Extract the [x, y] coordinate from the center of the cell holding the provided text.  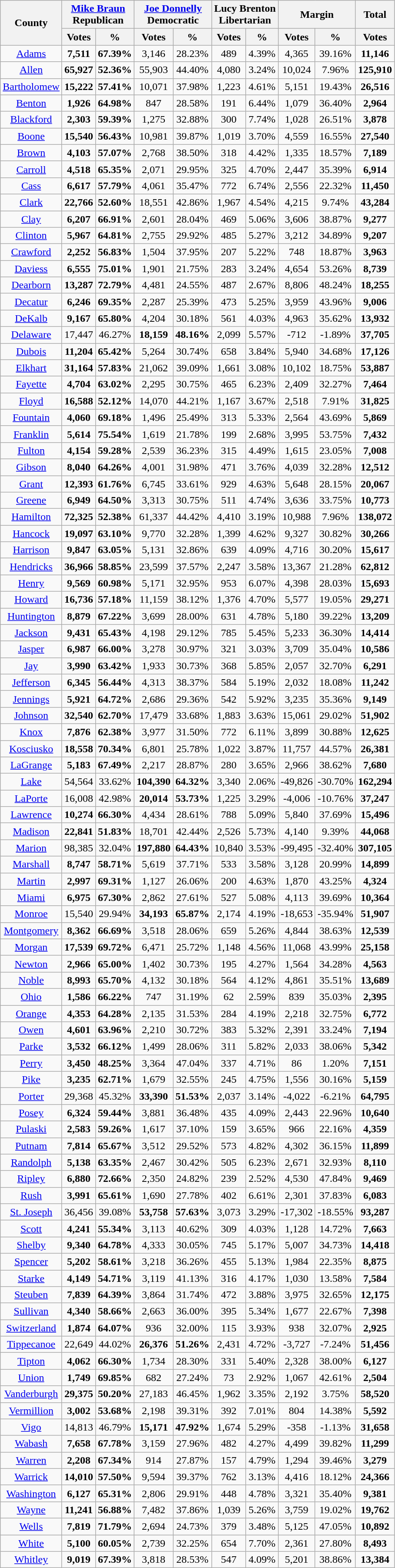
33.62% [115, 782]
27,183 [154, 1394]
25.39% [192, 302]
5.85% [262, 666]
3,899 [297, 732]
4,353 [78, 1014]
5,648 [297, 484]
2,518 [297, 401]
2,099 [229, 335]
69.18% [115, 417]
3.76% [262, 467]
51.26% [192, 1344]
6,772 [375, 1014]
1,128 [297, 1228]
39.09% [192, 368]
2,925 [375, 1328]
19.05% [335, 600]
6,555 [78, 269]
6,975 [78, 897]
1,967 [229, 202]
65.31% [115, 1493]
Owen [31, 1030]
13,689 [375, 980]
4,149 [78, 1278]
325 [229, 169]
58.85% [115, 567]
2,198 [154, 1411]
316 [229, 1278]
71.79% [115, 1526]
533 [229, 864]
24,366 [375, 1477]
34.73% [335, 1245]
38.62% [335, 765]
3,606 [297, 219]
245 [229, 1080]
3,709 [297, 649]
18.75% [335, 368]
29,271 [375, 600]
19.02% [335, 1510]
682 [154, 1378]
37.83% [335, 1195]
-1.13% [335, 1427]
25,158 [375, 947]
62.71% [115, 1080]
2,395 [375, 997]
29.91% [192, 1493]
30.42% [192, 1162]
62.70% [115, 715]
44,068 [375, 831]
Newton [31, 964]
52.60% [115, 202]
57.79% [115, 186]
2,671 [297, 1162]
LaPorte [31, 798]
-4,006 [297, 798]
2,301 [297, 1195]
584 [229, 682]
1,674 [229, 1427]
448 [229, 1493]
31.98% [192, 467]
-6.21% [335, 1096]
3,279 [375, 1460]
1,883 [229, 715]
32.88% [192, 120]
35.47% [192, 186]
6,949 [78, 500]
Shelby [31, 1245]
2,806 [154, 1493]
1,079 [297, 103]
35.03% [335, 997]
2,057 [297, 666]
659 [229, 931]
3.93% [262, 1328]
6.74% [262, 186]
4,530 [297, 1179]
485 [229, 236]
3.63% [262, 715]
7,008 [375, 450]
26.06% [192, 881]
33.24% [335, 1030]
4.42% [262, 153]
County [31, 23]
Hancock [31, 534]
35.40% [335, 1493]
Hendricks [31, 567]
4.72% [262, 1344]
1,679 [154, 1080]
67.30% [115, 897]
473 [229, 302]
39.08% [115, 1212]
5,131 [154, 550]
31,825 [375, 401]
36.40% [335, 103]
Franklin [31, 434]
60.98% [115, 583]
-49,826 [297, 782]
15,222 [78, 87]
2.67% [262, 285]
3,636 [297, 500]
125,910 [375, 70]
337 [229, 1063]
5.13% [262, 1261]
785 [229, 633]
17,447 [78, 335]
16,008 [78, 798]
26,376 [154, 1344]
22,766 [78, 202]
2,556 [297, 186]
64.72% [115, 699]
6,745 [154, 484]
18.57% [335, 153]
280 [229, 765]
14,418 [375, 1245]
Daviess [31, 269]
1,496 [154, 417]
4.75% [262, 1080]
33.75% [335, 500]
5,264 [154, 351]
1,984 [297, 1261]
17,539 [78, 947]
Clark [31, 202]
9,770 [154, 534]
4.39% [262, 53]
59.26% [115, 1129]
60.05% [115, 1543]
86 [297, 1063]
39.82% [335, 1444]
Dearborn [31, 285]
7,511 [78, 53]
307,105 [375, 848]
966 [297, 1129]
547 [229, 1560]
30.20% [335, 550]
7.91% [335, 401]
72.66% [115, 1179]
35.36% [335, 699]
36,456 [78, 1212]
Marshall [31, 864]
Wells [31, 1526]
4,113 [297, 897]
66.69% [115, 931]
7,680 [375, 765]
3.19% [262, 517]
10,024 [297, 70]
4,198 [154, 633]
32.93% [335, 1162]
10,640 [375, 1113]
1.20% [335, 1063]
Wayne [31, 1510]
Martin [31, 881]
52.36% [115, 70]
18,558 [78, 748]
9,569 [78, 583]
4,061 [154, 186]
Vanderburgh [31, 1394]
573 [229, 1146]
43.96% [335, 302]
1,275 [154, 120]
3,959 [297, 302]
23.05% [335, 450]
197,880 [154, 848]
Starke [31, 1278]
2,217 [154, 765]
5,100 [78, 1543]
29.52% [192, 1146]
1,586 [78, 997]
-7.24% [335, 1344]
2,443 [297, 1113]
157 [229, 1460]
1,619 [154, 434]
52.12% [115, 401]
7,189 [375, 153]
38.63% [335, 931]
4,563 [375, 964]
64.28% [115, 1014]
25.49% [192, 417]
2,964 [375, 103]
311 [229, 1047]
38.86% [335, 1560]
511 [229, 500]
6,617 [78, 186]
Orange [31, 1014]
5.32% [262, 1030]
5.27% [262, 236]
3.08% [262, 368]
Steuben [31, 1295]
32.70% [335, 666]
20,014 [154, 798]
2,247 [229, 567]
315 [229, 450]
5,921 [78, 699]
18,551 [154, 202]
6,291 [375, 666]
39.46% [335, 1460]
Washington [31, 1493]
138,072 [375, 517]
9,207 [375, 236]
30.97% [192, 649]
69.31% [115, 881]
Lucy BrentonLibertarian [245, 15]
4,398 [297, 583]
7,663 [375, 1228]
64.50% [115, 500]
53.68% [115, 1411]
639 [229, 550]
98,385 [78, 848]
27.24% [192, 1378]
4.71% [262, 1063]
1,926 [78, 103]
1,499 [154, 1047]
455 [229, 1261]
2,564 [297, 417]
39.31% [192, 1411]
3,995 [297, 434]
Morgan [31, 947]
10,102 [297, 368]
42.86% [192, 202]
39.16% [335, 53]
7,658 [78, 1444]
5,183 [78, 765]
762 [229, 1477]
31.50% [192, 732]
Total [375, 15]
30.82% [335, 534]
22,841 [78, 831]
-35.94% [335, 914]
Montgomery [31, 931]
207 [229, 252]
44.40% [192, 70]
Fayette [31, 384]
435 [229, 1113]
5.34% [262, 1311]
29.94% [115, 914]
53,887 [375, 368]
5,007 [297, 1245]
32.27% [335, 384]
1,564 [297, 964]
54.71% [115, 1278]
3,002 [78, 1411]
70.34% [115, 748]
20,067 [375, 484]
7,482 [154, 1510]
Clay [31, 219]
527 [229, 897]
2,071 [154, 169]
2,295 [154, 384]
27.61% [192, 897]
5,151 [297, 87]
4,001 [154, 467]
31.53% [192, 1014]
2,431 [229, 1344]
747 [154, 997]
66.22% [115, 997]
72.79% [115, 285]
-17,302 [297, 1212]
Blackford [31, 120]
2,135 [154, 1014]
7,839 [78, 1295]
5,592 [375, 1411]
9,381 [375, 1493]
5.33% [262, 417]
3,759 [297, 1510]
53.75% [335, 434]
24.82% [192, 1179]
56.88% [115, 1510]
Floyd [31, 401]
3,159 [154, 1444]
9.39% [335, 831]
8,806 [297, 285]
1,399 [229, 534]
2,328 [297, 1361]
9,019 [78, 1560]
7,876 [78, 732]
LaGrange [31, 765]
39.37% [192, 1477]
-30.70% [335, 782]
2,303 [78, 120]
10,071 [154, 87]
1,030 [297, 1278]
4,302 [297, 1146]
3,699 [154, 616]
Brown [31, 153]
Jefferson [31, 682]
11,241 [78, 1510]
4.12% [262, 980]
3,878 [375, 120]
1,148 [229, 947]
10,586 [375, 649]
239 [229, 1179]
Joe DonnellyDemocratic [173, 15]
3.75% [335, 1394]
37.71% [192, 864]
59.28% [115, 450]
804 [297, 1411]
936 [154, 1328]
5.19% [262, 682]
4,359 [375, 1129]
2,032 [297, 682]
2,287 [154, 302]
10,988 [297, 517]
23,599 [154, 567]
561 [229, 318]
46.45% [192, 1394]
Carroll [31, 169]
4,324 [375, 881]
115 [229, 1328]
368 [229, 666]
200 [229, 881]
162,294 [375, 782]
8,110 [375, 1162]
5,125 [297, 1526]
-3,727 [297, 1344]
283 [229, 269]
2,862 [154, 897]
7,464 [375, 384]
564 [229, 980]
13,932 [375, 318]
3,450 [78, 1063]
36.30% [335, 633]
32.00% [192, 1328]
58.71% [115, 864]
3.88% [262, 1295]
Lake [31, 782]
2,686 [154, 699]
1,874 [78, 1328]
65.80% [115, 318]
631 [229, 616]
Harrison [31, 550]
3.14% [262, 1096]
29.36% [192, 699]
4.56% [262, 947]
-712 [297, 335]
Margin [317, 15]
3,073 [229, 1212]
331 [229, 1361]
47.92% [192, 1427]
51.53% [192, 1096]
25.78% [192, 748]
6,914 [375, 169]
2,526 [229, 831]
4,704 [78, 384]
4,080 [229, 70]
14,070 [154, 401]
39.69% [335, 897]
19.43% [335, 87]
63.05% [115, 550]
64,795 [375, 1096]
Crawford [31, 252]
38.37% [192, 682]
6,324 [78, 1113]
42.44% [192, 831]
65.61% [115, 1195]
56.43% [115, 136]
3.48% [262, 1526]
10,981 [154, 136]
3,975 [297, 1295]
4.74% [262, 500]
-99,495 [297, 848]
11,242 [375, 682]
21.78% [192, 434]
48.16% [192, 335]
7,398 [375, 1311]
5,233 [297, 633]
5,869 [375, 417]
27.87% [192, 1460]
Delaware [31, 335]
788 [229, 815]
2,504 [375, 1378]
7.01% [262, 1411]
69.85% [115, 1378]
38.12% [192, 600]
4.17% [262, 1278]
5,967 [78, 236]
3,313 [154, 500]
4,154 [78, 450]
Jennings [31, 699]
63.42% [115, 666]
12,539 [375, 931]
22.67% [335, 1311]
29,368 [78, 1096]
4,204 [154, 318]
13.58% [335, 1278]
32.07% [335, 1328]
2,755 [154, 236]
Porter [31, 1096]
65.00% [115, 964]
10,364 [375, 897]
67.78% [115, 1444]
57.18% [115, 600]
47.04% [192, 1063]
1,933 [154, 666]
4,132 [154, 980]
6,246 [78, 302]
18,701 [154, 831]
14,010 [78, 1477]
37.95% [192, 252]
4,654 [297, 269]
3,212 [297, 236]
47.05% [335, 1526]
929 [229, 484]
3,991 [78, 1195]
Miami [31, 897]
30,266 [375, 534]
51,456 [375, 1344]
748 [297, 252]
2,663 [154, 1311]
29.12% [192, 633]
Huntington [31, 616]
1,335 [297, 153]
26,516 [375, 87]
45.32% [115, 1096]
5,201 [297, 1560]
27.78% [192, 1195]
Pike [31, 1080]
9,847 [78, 550]
16.55% [335, 136]
-10.76% [335, 798]
2,033 [297, 1047]
7,432 [375, 434]
2.92% [262, 1378]
3,532 [78, 1047]
2,210 [154, 1030]
93,287 [375, 1212]
2,218 [297, 1014]
15,617 [375, 550]
28.03% [335, 583]
62,812 [375, 567]
37.98% [192, 87]
44.21% [192, 401]
654 [229, 1543]
4,140 [297, 831]
4,481 [154, 285]
63.10% [115, 534]
Putnam [31, 1146]
13,209 [375, 616]
4,103 [78, 153]
4,365 [297, 53]
52.38% [115, 517]
36.23% [192, 450]
4,313 [154, 682]
5,159 [375, 1080]
3,218 [154, 1261]
14.72% [335, 1228]
37.10% [192, 1129]
61.76% [115, 484]
13,367 [297, 567]
1,022 [229, 748]
28.61% [192, 815]
65.43% [115, 633]
38.87% [335, 219]
64.43% [192, 848]
38.00% [335, 1361]
28.15% [335, 484]
2,361 [297, 1543]
56.83% [115, 252]
300 [229, 120]
8,040 [78, 467]
47.84% [335, 1179]
4,340 [78, 1311]
505 [229, 1162]
3.35% [262, 1394]
57.41% [115, 87]
542 [229, 699]
57.07% [115, 153]
28.58% [192, 103]
36.26% [192, 1261]
DeKalb [31, 318]
59.39% [115, 120]
3,881 [154, 1113]
57.63% [192, 1212]
159 [229, 1129]
35.39% [335, 169]
Warrick [31, 1477]
7.74% [262, 120]
1,617 [154, 1129]
6,880 [78, 1179]
Vermillion [31, 1411]
4,844 [297, 931]
2.59% [262, 997]
4,434 [154, 815]
5,940 [297, 351]
3,977 [154, 732]
Jasper [31, 649]
44.57% [335, 748]
12,625 [375, 732]
11,450 [375, 186]
61,337 [154, 517]
69.35% [115, 302]
9.74% [335, 202]
10,773 [375, 500]
Scott [31, 1228]
2,694 [154, 1526]
Perry [31, 1063]
8,747 [78, 864]
1,677 [297, 1311]
18,159 [154, 335]
9,340 [78, 1245]
19,762 [375, 1510]
15,496 [375, 815]
3,518 [154, 931]
9,469 [375, 1179]
Decatur [31, 302]
35.04% [335, 649]
1,167 [229, 401]
18,255 [375, 285]
3,364 [154, 1063]
42.98% [115, 798]
4.61% [262, 87]
32.04% [115, 848]
4,559 [297, 136]
3,963 [375, 252]
34.68% [335, 351]
Ohio [31, 997]
-32.40% [335, 848]
847 [154, 103]
5,342 [375, 1047]
58,520 [375, 1394]
32.95% [192, 583]
3,146 [154, 53]
17,479 [154, 715]
Johnson [31, 715]
57.50% [115, 1477]
309 [229, 1228]
1,870 [297, 881]
27,540 [375, 136]
67.22% [115, 616]
46.79% [115, 1427]
5.22% [262, 252]
63.96% [115, 1030]
32.65% [335, 1295]
3.84% [262, 351]
33,390 [154, 1096]
938 [297, 1328]
5.09% [262, 815]
14,414 [375, 633]
5,619 [154, 864]
2,252 [78, 252]
48.24% [335, 285]
26,381 [375, 748]
3.70% [262, 136]
2,391 [297, 1030]
22.96% [335, 1113]
2,447 [297, 169]
55,903 [154, 70]
2,583 [78, 1129]
4,333 [154, 1245]
40.62% [192, 1228]
53,758 [154, 1212]
5.45% [262, 633]
5,840 [297, 815]
Warren [31, 1460]
30.05% [192, 1245]
1,661 [229, 368]
65.70% [115, 980]
2,739 [154, 1543]
63.02% [115, 384]
32.55% [192, 1080]
4,215 [297, 202]
10,840 [229, 848]
489 [229, 53]
6.07% [262, 583]
6,801 [154, 748]
24.55% [192, 285]
36.00% [192, 1311]
11,159 [154, 600]
2,192 [297, 1394]
44.42% [192, 517]
33.68% [192, 715]
17,126 [375, 351]
1,294 [297, 1460]
27.80% [335, 1543]
16,736 [78, 600]
30.74% [192, 351]
195 [229, 964]
2,768 [154, 153]
29.92% [192, 236]
33.61% [192, 484]
1,615 [297, 450]
7,819 [78, 1526]
745 [229, 1245]
66.12% [115, 1047]
4,060 [78, 417]
29,375 [78, 1394]
5,138 [78, 1162]
9,594 [154, 1477]
6.61% [262, 1195]
30.16% [335, 1080]
53.73% [192, 798]
11,757 [297, 748]
Whitley [31, 1560]
15,061 [297, 715]
3.13% [262, 1477]
1,556 [297, 1080]
4.79% [262, 1460]
3,278 [154, 649]
58.61% [115, 1261]
14,813 [78, 1427]
5,171 [154, 583]
59.44% [115, 1113]
Howard [31, 600]
27.96% [192, 1444]
64.07% [115, 1328]
313 [229, 417]
4.82% [262, 1146]
Union [31, 1378]
3,113 [154, 1228]
11,204 [78, 351]
1,504 [154, 252]
7,194 [375, 1030]
487 [229, 285]
5.57% [262, 335]
56.44% [115, 682]
30.72% [192, 1030]
482 [229, 1444]
-18.55% [335, 1212]
839 [297, 997]
1,225 [229, 798]
66.91% [115, 219]
28.87% [192, 765]
43.25% [335, 881]
Gibson [31, 467]
2,037 [229, 1096]
2,409 [297, 384]
3,864 [154, 1295]
Noble [31, 980]
191 [229, 103]
3,990 [78, 666]
471 [229, 467]
4,601 [78, 1030]
21.28% [335, 567]
43.99% [335, 947]
65,927 [78, 70]
10,274 [78, 815]
383 [229, 1030]
3,512 [154, 1146]
6,987 [78, 649]
51,902 [375, 715]
Dubois [31, 351]
4,963 [297, 318]
Elkhart [31, 368]
Parke [31, 1047]
Marion [31, 848]
28.04% [192, 219]
4,716 [297, 550]
1,734 [154, 1361]
Monroe [31, 914]
Switzerland [31, 1328]
6,345 [78, 682]
31.19% [192, 997]
9,167 [78, 318]
32.75% [335, 1014]
21.75% [192, 269]
Adams [31, 53]
35.62% [335, 318]
321 [229, 649]
Boone [31, 136]
Lawrence [31, 815]
9,277 [375, 219]
-1.89% [335, 335]
Pulaski [31, 1129]
12,175 [375, 1295]
29.95% [192, 169]
8,879 [78, 616]
64.78% [115, 1245]
73 [229, 1378]
6.11% [262, 732]
29.02% [335, 715]
4.54% [262, 202]
28.23% [192, 53]
5,180 [297, 616]
15,693 [375, 583]
36.48% [192, 1113]
31.74% [192, 1295]
392 [229, 1411]
472 [229, 1295]
64.81% [115, 236]
37,705 [375, 335]
11,068 [297, 947]
12,512 [375, 467]
Knox [31, 732]
-358 [297, 1427]
2.06% [262, 782]
22,649 [78, 1344]
62 [229, 997]
7,814 [78, 1146]
19,097 [78, 534]
8,993 [78, 980]
6,207 [78, 219]
34.28% [335, 964]
31,164 [78, 368]
18.08% [335, 682]
58.66% [115, 1311]
5.06% [262, 219]
3.67% [262, 401]
2.68% [262, 434]
11,299 [375, 1444]
5,614 [78, 434]
16,588 [78, 401]
11,146 [375, 53]
4,062 [78, 1361]
37,247 [375, 798]
6.44% [262, 103]
1,402 [154, 964]
39.22% [335, 616]
65.67% [115, 1146]
43,284 [375, 202]
Henry [31, 583]
34.89% [335, 236]
38.06% [335, 1047]
4,518 [78, 169]
13,287 [78, 285]
41.13% [192, 1278]
469 [229, 219]
5.40% [262, 1361]
3,340 [229, 782]
24.73% [192, 1526]
1,749 [78, 1378]
379 [229, 1526]
35.51% [335, 980]
1,376 [229, 600]
395 [229, 1311]
75.01% [115, 269]
104,390 [154, 782]
3,128 [297, 864]
6,471 [154, 947]
2,467 [154, 1162]
9,149 [375, 699]
37.86% [192, 1510]
51.83% [115, 831]
465 [229, 384]
37.69% [335, 815]
2.52% [262, 1179]
3,818 [154, 1560]
5.92% [262, 699]
Vigo [31, 1427]
50.20% [115, 1394]
Madison [31, 831]
Ripley [31, 1179]
3.03% [262, 649]
65.87% [192, 914]
39.87% [192, 136]
Wabash [31, 1444]
284 [229, 1014]
-18,653 [297, 914]
48.25% [115, 1063]
1,127 [154, 881]
37.57% [192, 567]
Rush [31, 1195]
Hamilton [31, 517]
1,039 [229, 1510]
3,321 [297, 1493]
3.87% [262, 748]
3.53% [262, 848]
9,006 [375, 302]
Posey [31, 1113]
75.54% [115, 434]
54,564 [78, 782]
318 [229, 153]
28.53% [192, 1560]
30.88% [335, 732]
65.35% [115, 169]
43.69% [335, 417]
28.00% [192, 616]
199 [229, 434]
5.17% [262, 1245]
Randolph [31, 1162]
67.49% [115, 765]
2,601 [154, 219]
8,493 [375, 1543]
2,350 [154, 1179]
67.34% [115, 1460]
8,875 [375, 1261]
Fulton [31, 450]
1,028 [297, 120]
64.26% [115, 467]
14,899 [375, 864]
7,151 [375, 1063]
Clinton [31, 236]
12,393 [78, 484]
36,966 [78, 567]
55.34% [115, 1228]
2,208 [78, 1460]
31,658 [375, 1427]
2,539 [154, 450]
St. Joseph [31, 1212]
46.27% [115, 335]
62.38% [115, 732]
Jay [31, 666]
18.87% [335, 252]
8,739 [375, 269]
5.25% [262, 302]
4,416 [297, 1477]
Jackson [31, 633]
20.99% [335, 864]
42.61% [335, 1378]
53.26% [335, 269]
57.83% [115, 368]
1,690 [154, 1195]
1,067 [297, 1378]
Greene [31, 500]
11,899 [375, 1146]
3,119 [154, 1278]
51,907 [375, 914]
63.35% [115, 1162]
38.50% [192, 153]
4,499 [297, 1444]
34,193 [154, 914]
1,901 [154, 269]
4,039 [297, 467]
402 [229, 1195]
4,241 [78, 1228]
22.16% [335, 1129]
2,997 [78, 881]
32,540 [78, 715]
914 [154, 1460]
44.02% [115, 1344]
4,410 [229, 517]
14.38% [335, 1411]
5,202 [78, 1261]
10,892 [375, 1526]
25.72% [192, 947]
-4,022 [297, 1096]
Sullivan [31, 1311]
Spencer [31, 1261]
64.32% [192, 782]
1,019 [229, 136]
22.35% [335, 1261]
5,577 [297, 600]
1,223 [229, 87]
Kosciusko [31, 748]
Cass [31, 186]
7,584 [375, 1278]
9,327 [297, 534]
69.72% [115, 947]
1,962 [229, 1394]
28.30% [192, 1361]
64.39% [115, 1295]
Grant [31, 484]
Tippecanoe [31, 1344]
4,861 [297, 980]
6,083 [375, 1195]
658 [229, 351]
21,062 [154, 368]
4.62% [262, 534]
Bartholomew [31, 87]
Benton [31, 103]
953 [229, 583]
15,171 [154, 1427]
36.15% [335, 1146]
32.25% [192, 1543]
18.12% [335, 1477]
5.08% [262, 897]
66.00% [115, 649]
64.98% [115, 103]
Tipton [31, 1361]
5.73% [262, 831]
2,174 [229, 914]
65.42% [115, 351]
Allen [31, 70]
Mike BraunRepublican [98, 15]
5.29% [262, 1427]
8,362 [78, 931]
72,325 [78, 517]
32.86% [192, 550]
7.70% [262, 1543]
22.32% [335, 186]
5.82% [262, 1047]
4.49% [262, 450]
Fountain [31, 417]
13,384 [375, 1560]
White [31, 1543]
9,431 [78, 633]
26.51% [335, 120]
